Search for the cell housing the specified text and yield its (x, y) center coordinate. 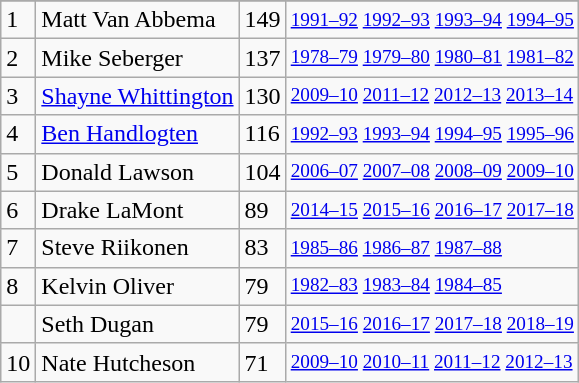
Shayne Whittington (138, 96)
2009–10 2010–11 2011–12 2012–13 (432, 362)
1982–83 1983–84 1984–85 (432, 286)
104 (262, 172)
Steve Riikonen (138, 248)
1991–92 1992–93 1993–94 1994–95 (432, 20)
2015–16 2016–17 2017–18 2018–19 (432, 324)
4 (18, 134)
89 (262, 210)
Drake LaMont (138, 210)
1 (18, 20)
Donald Lawson (138, 172)
1985–86 1986–87 1987–88 (432, 248)
Kelvin Oliver (138, 286)
1992–93 1993–94 1994–95 1995–96 (432, 134)
83 (262, 248)
Matt Van Abbema (138, 20)
2009–10 2011–12 2012–13 2013–14 (432, 96)
137 (262, 58)
Nate Hutcheson (138, 362)
2 (18, 58)
2006–07 2007–08 2008–09 2009–10 (432, 172)
7 (18, 248)
2014–15 2015–16 2016–17 2017–18 (432, 210)
5 (18, 172)
Mike Seberger (138, 58)
116 (262, 134)
71 (262, 362)
Seth Dugan (138, 324)
8 (18, 286)
1978–79 1979–80 1980–81 1981–82 (432, 58)
3 (18, 96)
10 (18, 362)
6 (18, 210)
130 (262, 96)
149 (262, 20)
Ben Handlogten (138, 134)
